Provide the (X, Y) coordinate of the cell's center where the given text is located.  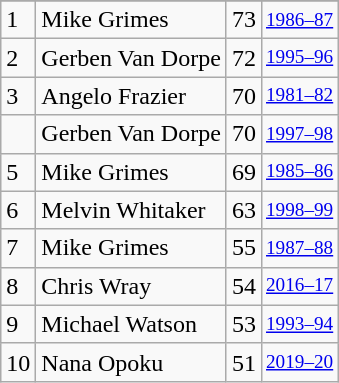
2 (18, 58)
2019–20 (299, 362)
1998–99 (299, 210)
3 (18, 96)
1981–82 (299, 96)
1987–88 (299, 248)
Melvin Whitaker (132, 210)
9 (18, 324)
55 (244, 248)
69 (244, 172)
5 (18, 172)
7 (18, 248)
Chris Wray (132, 286)
54 (244, 286)
1995–96 (299, 58)
1986–87 (299, 20)
2016–17 (299, 286)
1985–86 (299, 172)
1997–98 (299, 134)
51 (244, 362)
1 (18, 20)
53 (244, 324)
72 (244, 58)
73 (244, 20)
63 (244, 210)
Michael Watson (132, 324)
Angelo Frazier (132, 96)
8 (18, 286)
Nana Opoku (132, 362)
6 (18, 210)
10 (18, 362)
1993–94 (299, 324)
